Pinpoint the cell where the given text exists, returning its (x, y) midpoint coordinate. 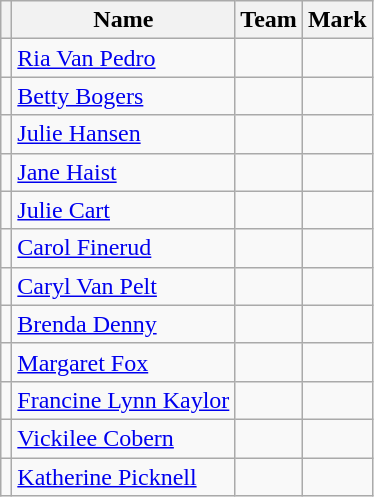
Jane Haist (124, 172)
Julie Cart (124, 210)
Vickilee Cobern (124, 438)
Betty Bogers (124, 96)
Francine Lynn Kaylor (124, 400)
Julie Hansen (124, 134)
Ria Van Pedro (124, 58)
Carol Finerud (124, 248)
Caryl Van Pelt (124, 286)
Mark (337, 20)
Name (124, 20)
Katherine Picknell (124, 477)
Margaret Fox (124, 362)
Team (269, 20)
Brenda Denny (124, 324)
